Return the (x, y) coordinate for the center point of the cell that contains the specified text.  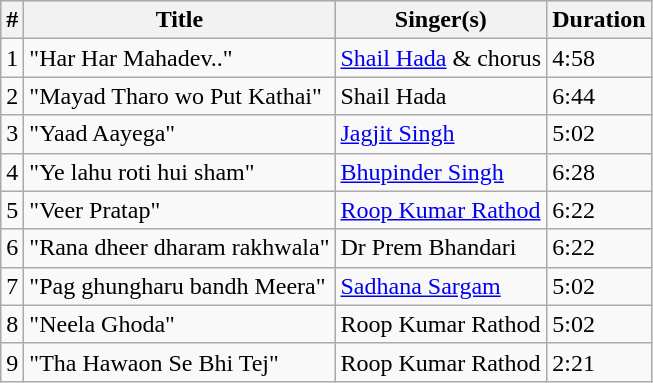
Dr Prem Bhandari (441, 248)
6:44 (599, 96)
6 (12, 248)
Sadhana Sargam (441, 286)
5 (12, 210)
"Pag ghungharu bandh Meera" (180, 286)
3 (12, 134)
"Yaad Aayega" (180, 134)
Singer(s) (441, 20)
7 (12, 286)
"Rana dheer dharam rakhwala" (180, 248)
"Tha Hawaon Se Bhi Tej" (180, 362)
Shail Hada & chorus (441, 58)
2 (12, 96)
8 (12, 324)
"Neela Ghoda" (180, 324)
# (12, 20)
9 (12, 362)
6:28 (599, 172)
1 (12, 58)
"Har Har Mahadev.." (180, 58)
"Veer Pratap" (180, 210)
4:58 (599, 58)
2:21 (599, 362)
Jagjit Singh (441, 134)
Shail Hada (441, 96)
Bhupinder Singh (441, 172)
4 (12, 172)
Duration (599, 20)
Title (180, 20)
"Ye lahu roti hui sham" (180, 172)
"Mayad Tharo wo Put Kathai" (180, 96)
